For the text-containing cell, return its midpoint in (X, Y) coordinate format. 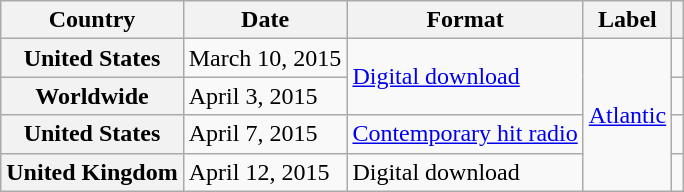
April 12, 2015 (265, 172)
April 7, 2015 (265, 134)
Date (265, 20)
Contemporary hit radio (465, 134)
Atlantic (627, 115)
Worldwide (92, 96)
Format (465, 20)
Country (92, 20)
United Kingdom (92, 172)
March 10, 2015 (265, 58)
Label (627, 20)
April 3, 2015 (265, 96)
